Search for the cell housing the specified text and yield its (X, Y) center coordinate. 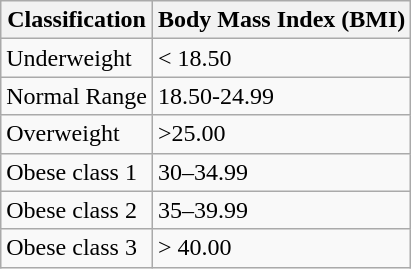
30–34.99 (281, 172)
35–39.99 (281, 210)
Obese class 1 (77, 172)
< 18.50 (281, 58)
18.50-24.99 (281, 96)
Normal Range (77, 96)
Body Mass Index (BMI) (281, 20)
Obese class 3 (77, 248)
Underweight (77, 58)
>25.00 (281, 134)
> 40.00 (281, 248)
Obese class 2 (77, 210)
Overweight (77, 134)
Classification (77, 20)
